Extract the [X, Y] coordinate from the center of the cell holding the provided text.  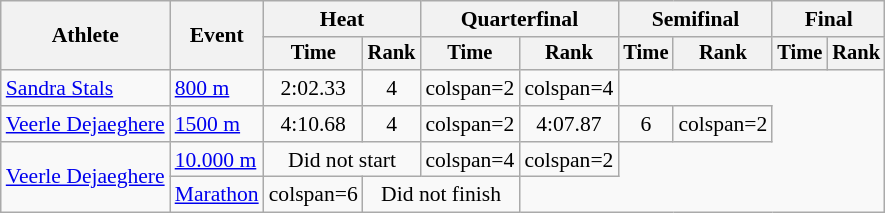
Final [828, 19]
colspan=6 [314, 195]
Sandra Stals [86, 88]
Semifinal [695, 19]
800 m [217, 88]
6 [646, 124]
Quarterfinal [519, 19]
Marathon [217, 195]
Event [217, 36]
2:02.33 [314, 88]
4:10.68 [314, 124]
4:07.87 [568, 124]
Heat [342, 19]
Did not start [342, 160]
Did not finish [442, 195]
10.000 m [217, 160]
1500 m [217, 124]
Athlete [86, 36]
